Provide the (x, y) coordinate of the cell's center where the given text is located.  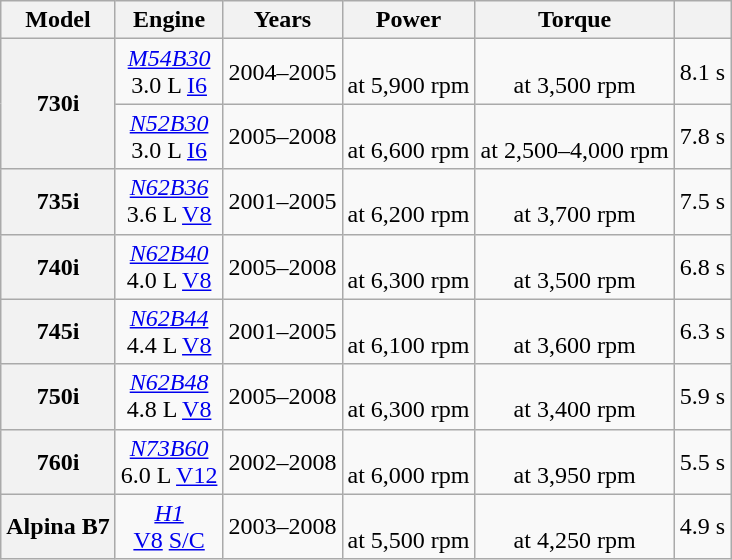
at 4,250 rpm (574, 526)
2002–2008 (282, 462)
750i (58, 396)
7.5 s (702, 202)
at 6,100 rpm (408, 332)
at 2,500–4,000 rpm (574, 136)
at 5,900 rpm (408, 72)
at 6,200 rpm (408, 202)
at 3,400 rpm (574, 396)
at 5,500 rpm (408, 526)
M54B30 3.0 L I6 (169, 72)
N62B36 3.6 L V8 (169, 202)
N62B48 4.8 L V8 (169, 396)
Alpina B7 (58, 526)
8.1 s (702, 72)
at 3,600 rpm (574, 332)
760i (58, 462)
Torque (574, 20)
at 3,950 rpm (574, 462)
at 3,700 rpm (574, 202)
N73B60 6.0 L V12 (169, 462)
Engine (169, 20)
Years (282, 20)
2003–2008 (282, 526)
5.5 s (702, 462)
H1 V8 S/C (169, 526)
735i (58, 202)
5.9 s (702, 396)
N62B44 4.4 L V8 (169, 332)
N52B30 3.0 L I6 (169, 136)
at 6,000 rpm (408, 462)
at 6,600 rpm (408, 136)
Model (58, 20)
Power (408, 20)
6.8 s (702, 266)
6.3 s (702, 332)
730i (58, 104)
745i (58, 332)
7.8 s (702, 136)
4.9 s (702, 526)
N62B40 4.0 L V8 (169, 266)
2004–2005 (282, 72)
740i (58, 266)
